Search for the cell housing the specified text and yield its (x, y) center coordinate. 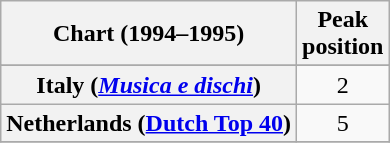
2 (343, 85)
Italy (Musica e dischi) (149, 85)
Netherlands (Dutch Top 40) (149, 123)
Chart (1994–1995) (149, 34)
5 (343, 123)
Peakposition (343, 34)
